Detect which cell encompasses the target text, then output its [X, Y] center coordinate. 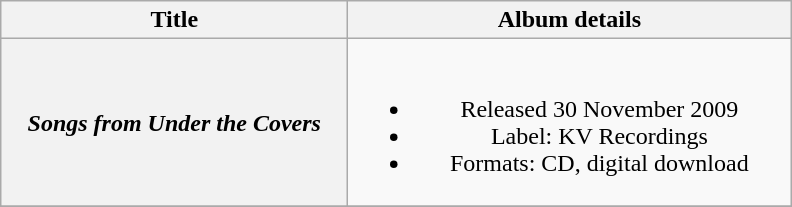
Songs from Under the Covers [174, 122]
Album details [570, 20]
Released 30 November 2009Label: KV RecordingsFormats: CD, digital download [570, 122]
Title [174, 20]
